Detect which cell encompasses the target text, then output its (x, y) center coordinate. 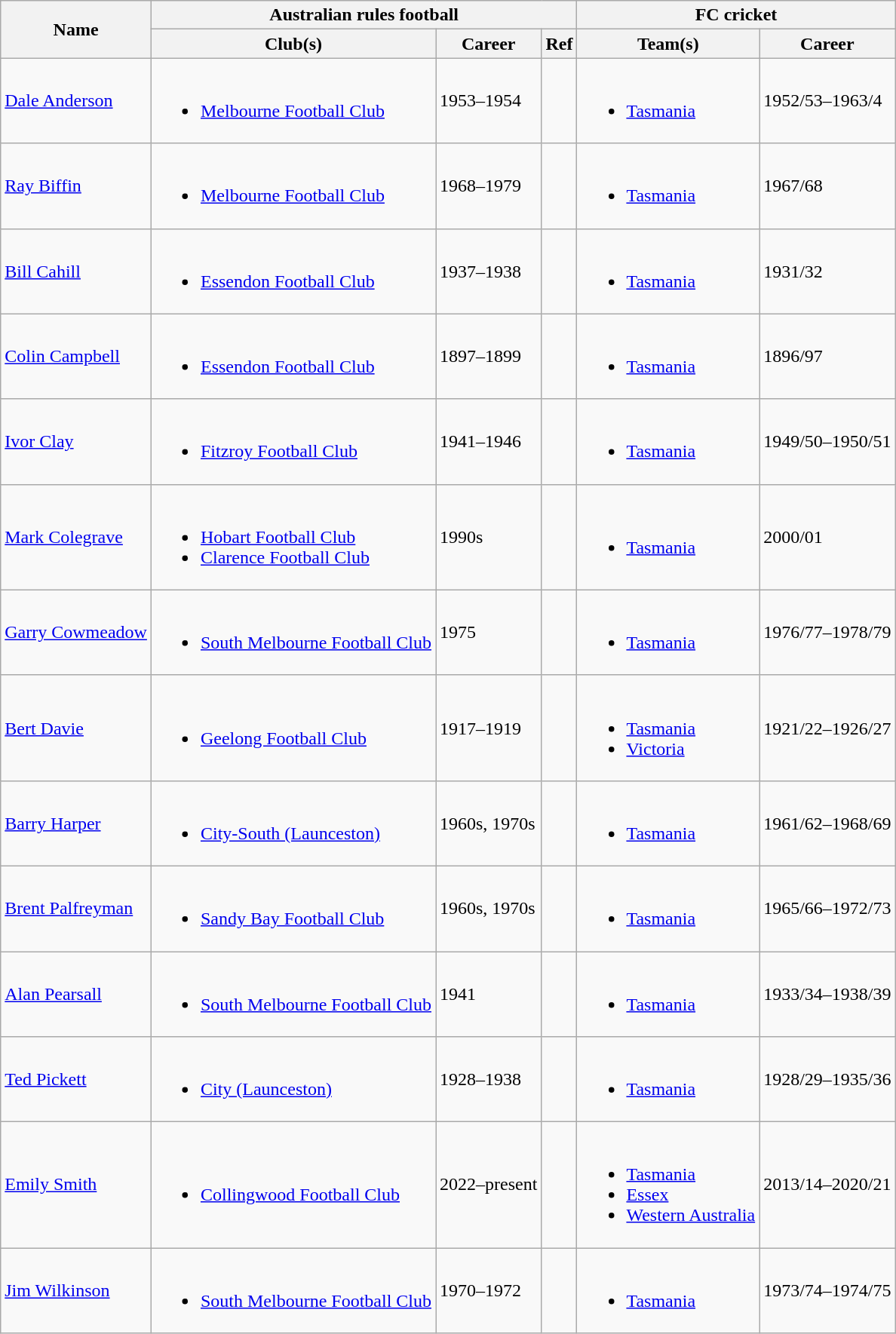
1976/77–1978/79 (827, 632)
1897–1899 (489, 356)
Club(s) (293, 44)
City-South (Launceston) (293, 823)
Geelong Football Club (293, 728)
1933/34–1938/39 (827, 994)
Australian rules football (364, 15)
1941 (489, 994)
1953–1954 (489, 101)
Collingwood Football Club (293, 1185)
1949/50–1950/51 (827, 442)
1928–1938 (489, 1080)
1973/74–1974/75 (827, 1291)
1917–1919 (489, 728)
Garry Cowmeadow (76, 632)
Brent Palfreyman (76, 908)
Ref (560, 44)
1965/66–1972/73 (827, 908)
City (Launceston) (293, 1080)
1928/29–1935/36 (827, 1080)
1970–1972 (489, 1291)
1975 (489, 632)
Ray Biffin (76, 186)
Sandy Bay Football Club (293, 908)
1967/68 (827, 186)
Name (76, 29)
Mark Colegrave (76, 537)
Emily Smith (76, 1185)
2022–present (489, 1185)
Bert Davie (76, 728)
1937–1938 (489, 271)
1990s (489, 537)
FC cricket (736, 15)
Dale Anderson (76, 101)
Colin Campbell (76, 356)
1896/97 (827, 356)
1952/53–1963/4 (827, 101)
2013/14–2020/21 (827, 1185)
1931/32 (827, 271)
TasmaniaEssexWestern Australia (668, 1185)
2000/01 (827, 537)
Team(s) (668, 44)
1968–1979 (489, 186)
Barry Harper (76, 823)
Hobart Football ClubClarence Football Club (293, 537)
Alan Pearsall (76, 994)
Ivor Clay (76, 442)
1941–1946 (489, 442)
Fitzroy Football Club (293, 442)
1921/22–1926/27 (827, 728)
Bill Cahill (76, 271)
Jim Wilkinson (76, 1291)
Ted Pickett (76, 1080)
TasmaniaVictoria (668, 728)
1961/62–1968/69 (827, 823)
